Output the (x, y) coordinate of the center of the cell containing the given text.  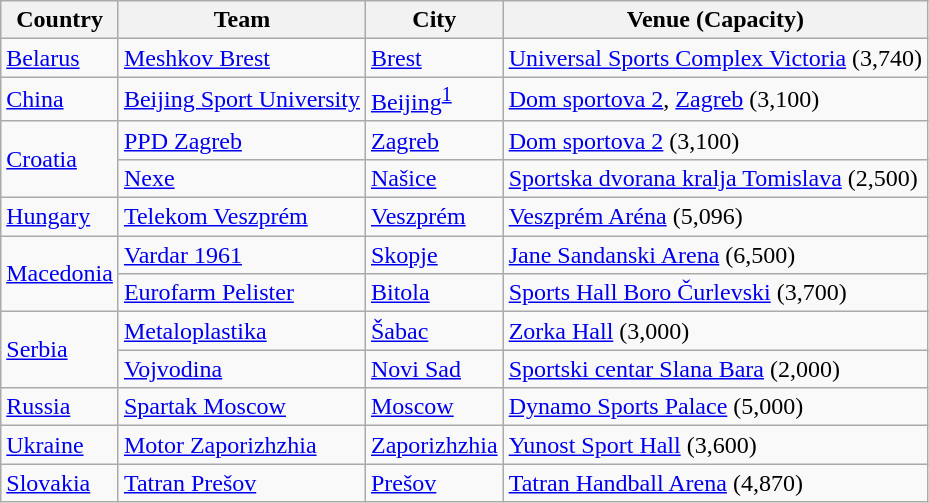
Jane Sandanski Arena (6,500) (715, 255)
Sportski centar Slana Bara (2,000) (715, 369)
Croatia (60, 159)
Yunost Sport Hall (3,600) (715, 445)
Skopje (434, 255)
Veszprém Aréna (5,096) (715, 217)
Meshkov Brest (242, 58)
Beijing Sport University (242, 100)
Macedonia (60, 274)
Prešov (434, 483)
Sportska dvorana kralja Tomislava (2,500) (715, 178)
Veszprém (434, 217)
Beijing1 (434, 100)
Venue (Capacity) (715, 20)
Belarus (60, 58)
Slovakia (60, 483)
Motor Zaporizhzhia (242, 445)
Nexe (242, 178)
Eurofarm Pelister (242, 293)
Vojvodina (242, 369)
City (434, 20)
Country (60, 20)
Sports Hall Boro Čurlevski (3,700) (715, 293)
Dom sportova 2 (3,100) (715, 140)
Moscow (434, 407)
Zaporizhzhia (434, 445)
China (60, 100)
Zagreb (434, 140)
Metaloplastika (242, 331)
Spartak Moscow (242, 407)
Universal Sports Complex Victoria (3,740) (715, 58)
PPD Zagreb (242, 140)
Team (242, 20)
Dom sportova 2, Zagreb (3,100) (715, 100)
Tatran Handball Arena (4,870) (715, 483)
Russia (60, 407)
Tatran Prešov (242, 483)
Vardar 1961 (242, 255)
Brest (434, 58)
Zorka Hall (3,000) (715, 331)
Hungary (60, 217)
Serbia (60, 350)
Telekom Veszprém (242, 217)
Novi Sad (434, 369)
Šabac (434, 331)
Dynamo Sports Palace (5,000) (715, 407)
Našice (434, 178)
Bitola (434, 293)
Ukraine (60, 445)
